Extract the (x, y) coordinate from the center of the cell holding the provided text.  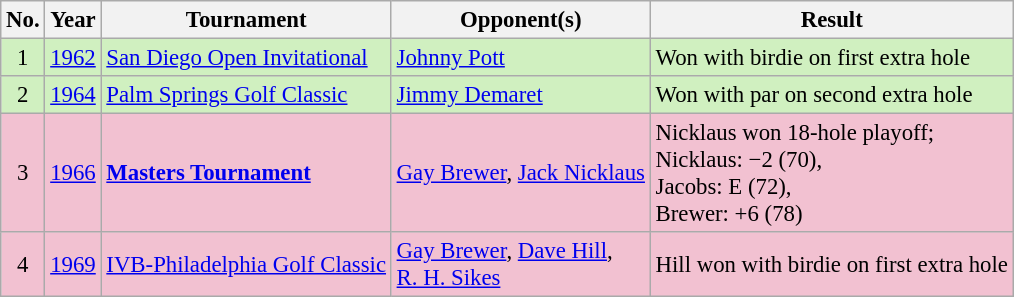
1962 (73, 58)
Result (832, 20)
Nicklaus won 18-hole playoff;Nicklaus: −2 (70),Jacobs: E (72),Brewer: +6 (78) (832, 174)
1964 (73, 95)
Johnny Pott (520, 58)
No. (23, 20)
Tournament (246, 20)
Gay Brewer, Jack Nicklaus (520, 174)
2 (23, 95)
Masters Tournament (246, 174)
San Diego Open Invitational (246, 58)
Year (73, 20)
3 (23, 174)
Gay Brewer, Dave Hill, R. H. Sikes (520, 264)
Opponent(s) (520, 20)
Won with par on second extra hole (832, 95)
Jimmy Demaret (520, 95)
4 (23, 264)
1966 (73, 174)
Hill won with birdie on first extra hole (832, 264)
Palm Springs Golf Classic (246, 95)
1969 (73, 264)
IVB-Philadelphia Golf Classic (246, 264)
1 (23, 58)
Won with birdie on first extra hole (832, 58)
